Extract the (x, y) coordinate from the center of the cell holding the provided text.  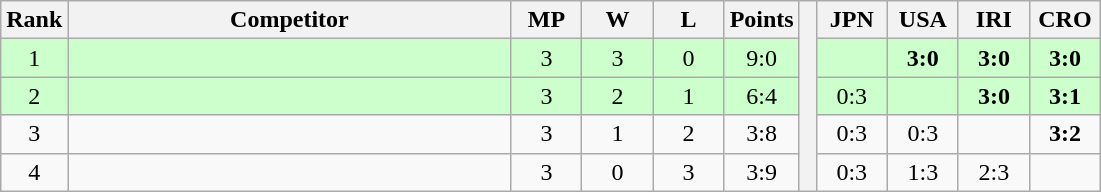
L (688, 20)
MP (546, 20)
4 (34, 172)
9:0 (762, 58)
3:2 (1064, 134)
Rank (34, 20)
Points (762, 20)
IRI (994, 20)
JPN (852, 20)
2:3 (994, 172)
USA (922, 20)
3:8 (762, 134)
3:9 (762, 172)
Competitor (290, 20)
6:4 (762, 96)
W (618, 20)
CRO (1064, 20)
1:3 (922, 172)
3:1 (1064, 96)
